Return [x, y] of the center of cell containing provided text 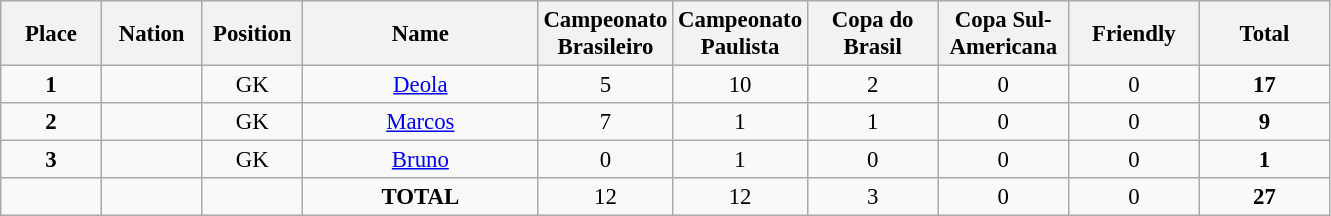
17 [1264, 85]
Copa Sul-Americana [1004, 34]
Copa do Brasil [872, 34]
Total [1264, 34]
Marcos [421, 122]
7 [606, 122]
Place [52, 34]
Deola [421, 85]
10 [740, 85]
5 [606, 85]
9 [1264, 122]
27 [1264, 197]
Campeonato Paulista [740, 34]
Nation [152, 34]
TOTAL [421, 197]
Friendly [1134, 34]
Name [421, 34]
Campeonato Brasileiro [606, 34]
Bruno [421, 160]
Position [252, 34]
